Determine the [x, y] coordinate at the center of the cell enclosing the given text.  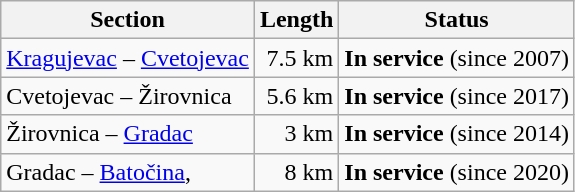
7.5 km [296, 58]
Gradac – Batočina, [128, 172]
Cvetojevac – Žirovnica [128, 96]
3 km [296, 134]
In service (since 2007) [457, 58]
Length [296, 20]
Status [457, 20]
In service (since 2014) [457, 134]
In service (since 2020) [457, 172]
In service (since 2017) [457, 96]
Kragujevac – Cvetojevac [128, 58]
8 km [296, 172]
Žirovnica – Gradac [128, 134]
Section [128, 20]
5.6 km [296, 96]
